Detect which cell encompasses the target text, then output its [x, y] center coordinate. 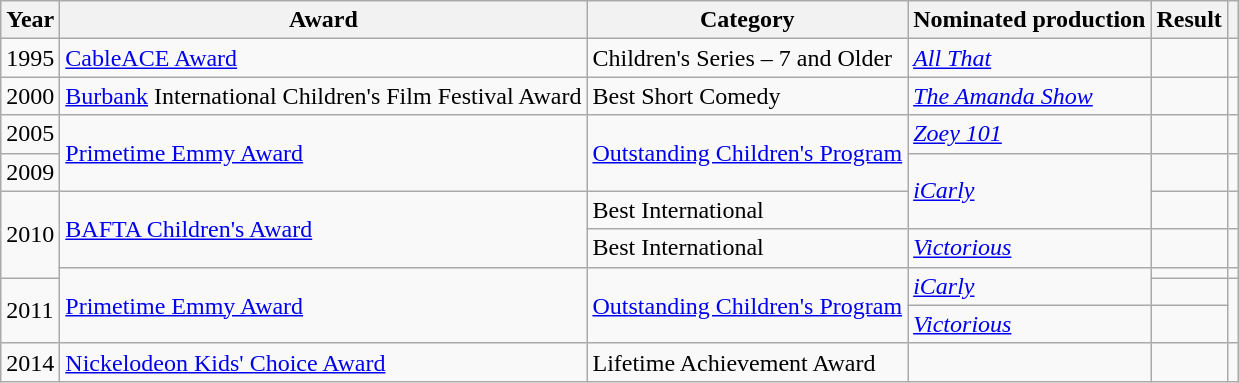
Award [324, 20]
1995 [30, 58]
Best Short Comedy [748, 96]
2005 [30, 134]
Children's Series – 7 and Older [748, 58]
Nickelodeon Kids' Choice Award [324, 362]
Category [748, 20]
2009 [30, 172]
Burbank International Children's Film Festival Award [324, 96]
2010 [30, 234]
2000 [30, 96]
2011 [30, 310]
BAFTA Children's Award [324, 229]
CableACE Award [324, 58]
All That [1030, 58]
The Amanda Show [1030, 96]
Nominated production [1030, 20]
Zoey 101 [1030, 134]
Lifetime Achievement Award [748, 362]
Year [30, 20]
Result [1189, 20]
2014 [30, 362]
